From the cell containing the given text, extract its center point as [x, y] coordinate. 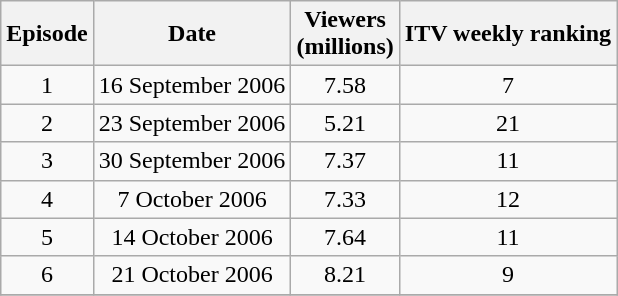
4 [47, 199]
8.21 [345, 275]
1 [47, 85]
7.64 [345, 237]
7 [508, 85]
7.58 [345, 85]
21 October 2006 [192, 275]
ITV weekly ranking [508, 34]
21 [508, 123]
5.21 [345, 123]
7.37 [345, 161]
6 [47, 275]
Date [192, 34]
16 September 2006 [192, 85]
2 [47, 123]
5 [47, 237]
3 [47, 161]
30 September 2006 [192, 161]
Episode [47, 34]
14 October 2006 [192, 237]
9 [508, 275]
Viewers(millions) [345, 34]
23 September 2006 [192, 123]
12 [508, 199]
7 October 2006 [192, 199]
7.33 [345, 199]
